Capture the cell that displays the provided text and extract its [x, y] central coordinate. 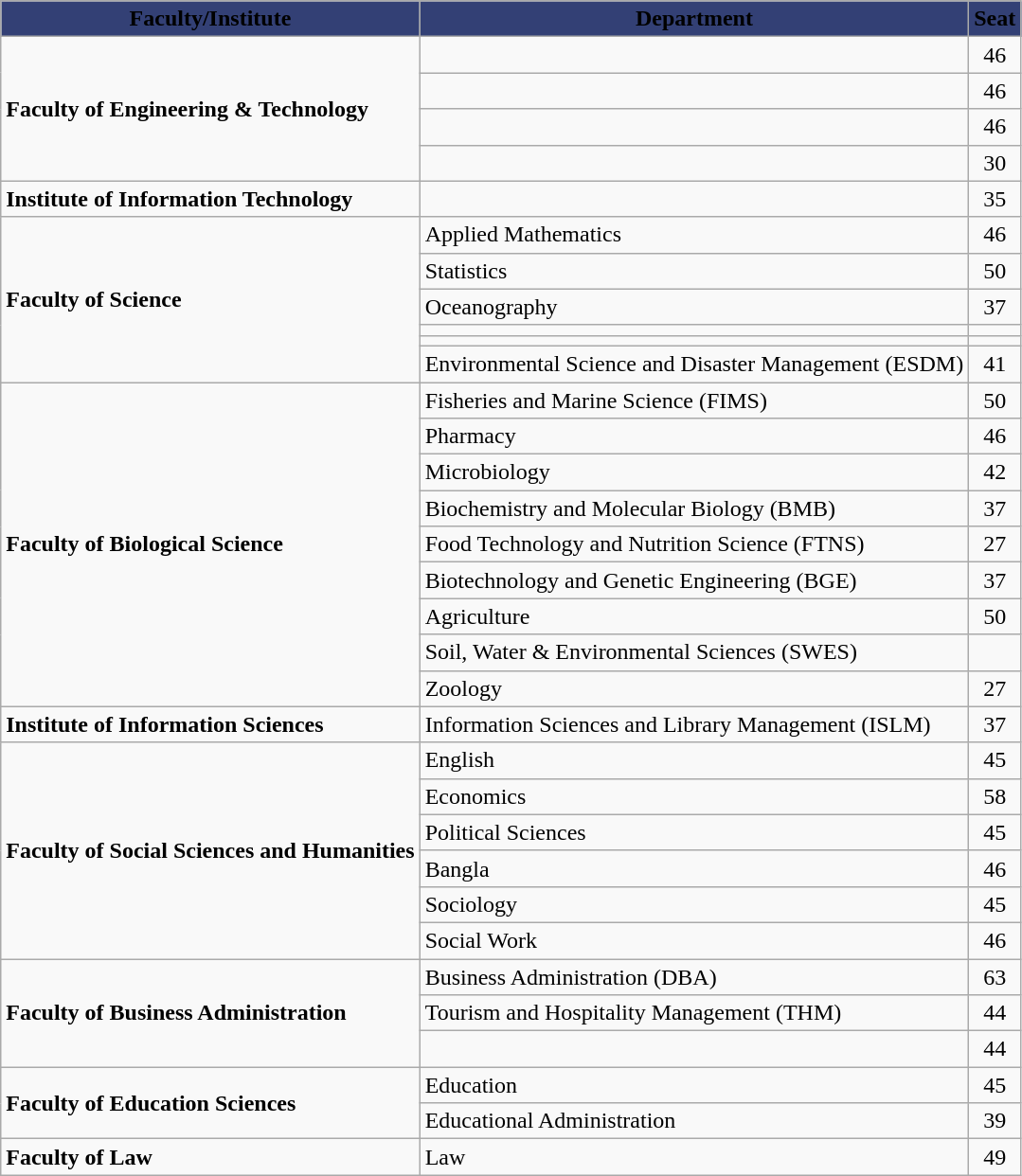
Faculty of Education Sciences [210, 1103]
Faculty of Engineering & Technology [210, 109]
Education [694, 1085]
Faculty of Biological Science [210, 545]
Pharmacy [694, 437]
Information Sciences and Library Management (ISLM) [694, 724]
39 [995, 1121]
Faculty of Social Sciences and Humanities [210, 850]
Statistics [694, 271]
63 [995, 976]
Social Work [694, 940]
49 [995, 1157]
Institute of Information Sciences [210, 724]
Faculty/Institute [210, 19]
Soil, Water & Environmental Sciences (SWES) [694, 652]
Department [694, 19]
58 [995, 796]
Law [694, 1157]
35 [995, 199]
30 [995, 163]
Seat [995, 19]
Sociology [694, 904]
Bangla [694, 868]
Educational Administration [694, 1121]
Environmental Science and Disaster Management (ESDM) [694, 364]
Microbiology [694, 472]
Biotechnology and Genetic Engineering (BGE) [694, 580]
41 [995, 364]
Tourism and Hospitality Management (THM) [694, 1013]
Business Administration (DBA) [694, 976]
Food Technology and Nutrition Science (FTNS) [694, 544]
Institute of Information Technology [210, 199]
Applied Mathematics [694, 235]
Biochemistry and Molecular Biology (BMB) [694, 508]
Fisheries and Marine Science (FIMS) [694, 401]
Oceanography [694, 307]
Economics [694, 796]
Faculty of Science [210, 299]
42 [995, 472]
Zoology [694, 688]
Political Sciences [694, 832]
English [694, 760]
Agriculture [694, 616]
Faculty of Business Administration [210, 1012]
Faculty of Law [210, 1157]
